Capture the cell that displays the provided text and extract its (x, y) central coordinate. 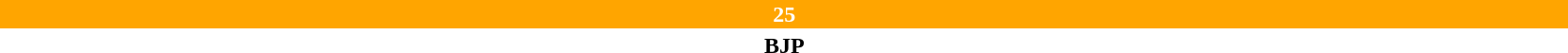
25 (784, 14)
